Detect which cell encompasses the target text, then output its (x, y) center coordinate. 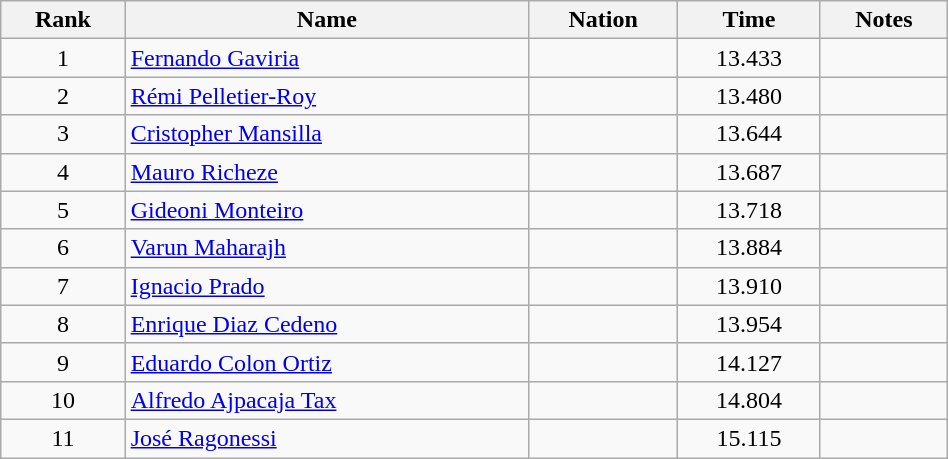
2 (63, 96)
13.687 (750, 172)
Rémi Pelletier-Roy (326, 96)
José Ragonessi (326, 438)
Notes (884, 20)
14.127 (750, 362)
Enrique Diaz Cedeno (326, 324)
Varun Maharajh (326, 248)
13.910 (750, 286)
13.433 (750, 58)
Fernando Gaviria (326, 58)
13.480 (750, 96)
Rank (63, 20)
Time (750, 20)
8 (63, 324)
9 (63, 362)
10 (63, 400)
11 (63, 438)
1 (63, 58)
13.884 (750, 248)
Alfredo Ajpacaja Tax (326, 400)
13.954 (750, 324)
Mauro Richeze (326, 172)
6 (63, 248)
3 (63, 134)
13.644 (750, 134)
Eduardo Colon Ortiz (326, 362)
4 (63, 172)
Ignacio Prado (326, 286)
5 (63, 210)
Nation (604, 20)
13.718 (750, 210)
Name (326, 20)
Gideoni Monteiro (326, 210)
Cristopher Mansilla (326, 134)
15.115 (750, 438)
7 (63, 286)
14.804 (750, 400)
